Extract the (X, Y) coordinate from the center of the cell holding the provided text.  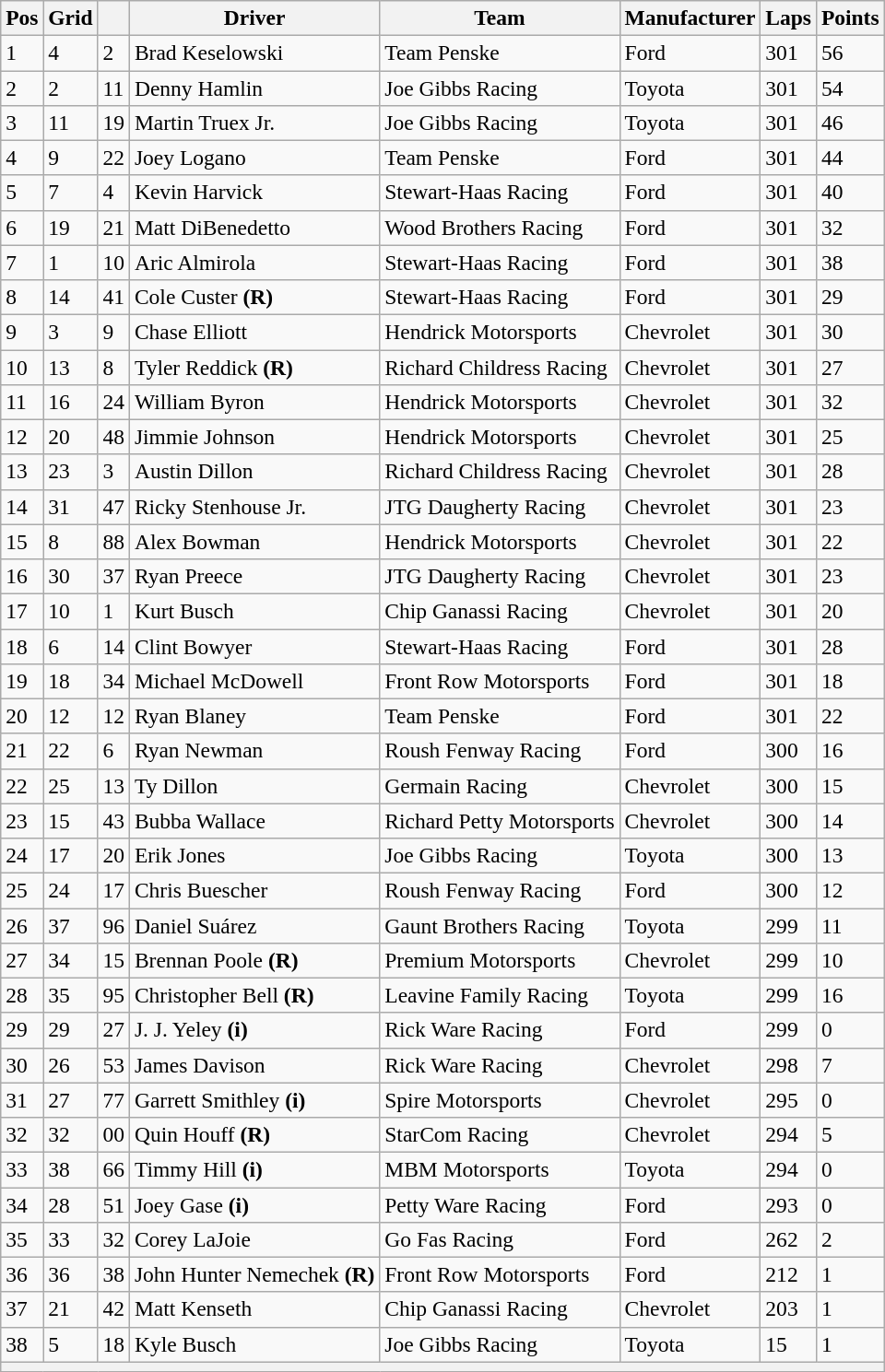
Spire Motorsports (500, 1100)
James Davison (254, 1065)
95 (113, 995)
Brad Keselowski (254, 53)
00 (113, 1134)
Tyler Reddick (R) (254, 367)
Corey LaJoie (254, 1239)
Ty Dillon (254, 786)
56 (850, 53)
Jimmie Johnson (254, 437)
Cole Custer (R) (254, 297)
Timmy Hill (i) (254, 1169)
Points (850, 18)
203 (789, 1309)
Kevin Harvick (254, 193)
44 (850, 158)
Grid (70, 18)
262 (789, 1239)
Joey Gase (i) (254, 1204)
54 (850, 88)
47 (113, 507)
J. J. Yeley (i) (254, 1030)
StarCom Racing (500, 1134)
MBM Motorsports (500, 1169)
42 (113, 1309)
Kurt Busch (254, 611)
Premium Motorsports (500, 960)
Driver (254, 18)
Austin Dillon (254, 472)
298 (789, 1065)
40 (850, 193)
Laps (789, 18)
Pos (22, 18)
212 (789, 1274)
Michael McDowell (254, 681)
Alex Bowman (254, 542)
43 (113, 821)
48 (113, 437)
Christopher Bell (R) (254, 995)
88 (113, 542)
Germain Racing (500, 786)
Joey Logano (254, 158)
Petty Ware Racing (500, 1204)
96 (113, 925)
Gaunt Brothers Racing (500, 925)
Go Fas Racing (500, 1239)
Kyle Busch (254, 1344)
Garrett Smithley (i) (254, 1100)
53 (113, 1065)
41 (113, 297)
Martin Truex Jr. (254, 123)
William Byron (254, 402)
46 (850, 123)
Team (500, 18)
Ryan Blaney (254, 716)
Ryan Newman (254, 751)
295 (789, 1100)
John Hunter Nemechek (R) (254, 1274)
Ryan Preece (254, 576)
Chris Buescher (254, 890)
77 (113, 1100)
Ricky Stenhouse Jr. (254, 507)
Clint Bowyer (254, 646)
Bubba Wallace (254, 821)
293 (789, 1204)
Chase Elliott (254, 332)
Erik Jones (254, 855)
Leavine Family Racing (500, 995)
Daniel Suárez (254, 925)
Brennan Poole (R) (254, 960)
Richard Petty Motorsports (500, 821)
Matt Kenseth (254, 1309)
Denny Hamlin (254, 88)
Aric Almirola (254, 263)
Wood Brothers Racing (500, 228)
51 (113, 1204)
Quin Houff (R) (254, 1134)
Matt DiBenedetto (254, 228)
66 (113, 1169)
Manufacturer (690, 18)
